Extract the (x, y) coordinate from the center of the cell holding the provided text.  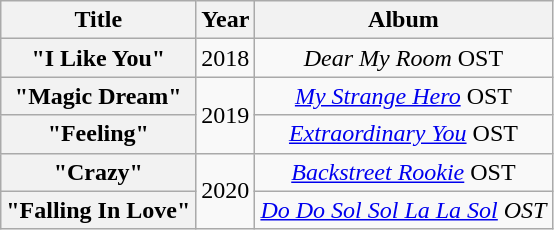
2018 (226, 58)
"Magic Dream" (98, 96)
"Crazy" (98, 172)
My Strange Hero OST (404, 96)
Backstreet Rookie OST (404, 172)
"I Like You" (98, 58)
"Falling In Love" (98, 210)
Year (226, 20)
"Feeling" (98, 134)
Do Do Sol Sol La La Sol OST (404, 210)
Title (98, 20)
2019 (226, 115)
Dear My Room OST (404, 58)
Extraordinary You OST (404, 134)
Album (404, 20)
2020 (226, 191)
